Provide the (x, y) coordinate of the cell's center where the given text is located.  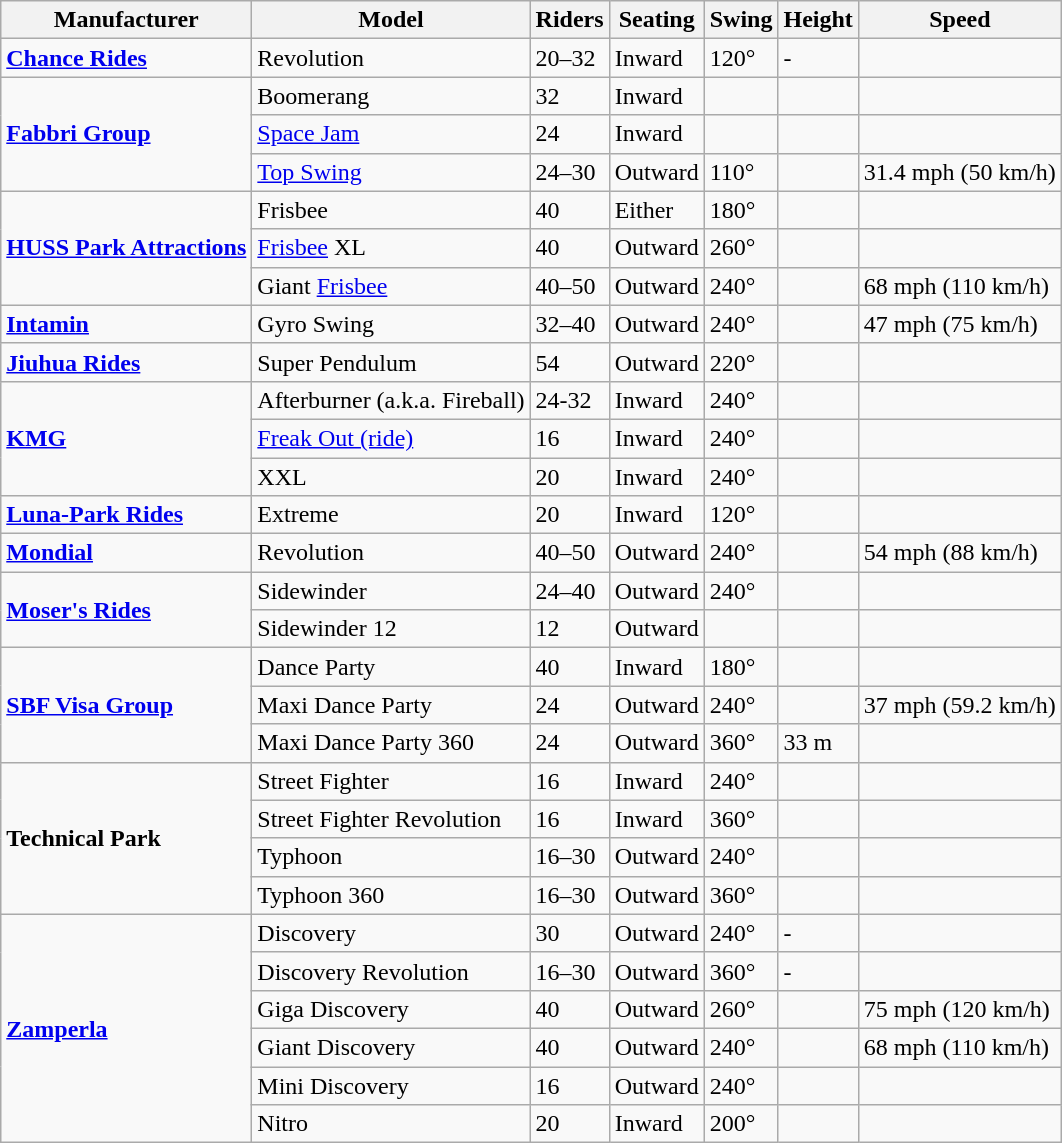
Zamperla (126, 1028)
Top Swing (391, 172)
24-32 (570, 400)
Mini Discovery (391, 1085)
Discovery Revolution (391, 971)
Extreme (391, 515)
Discovery (391, 933)
Typhoon 360 (391, 895)
31.4 mph (50 km/h) (960, 172)
Luna-Park Rides (126, 515)
Speed (960, 20)
Intamin (126, 324)
Chance Rides (126, 58)
Super Pendulum (391, 362)
24–40 (570, 591)
Space Jam (391, 134)
220° (741, 362)
Street Fighter (391, 781)
Giant Frisbee (391, 286)
Jiuhua Rides (126, 362)
Giga Discovery (391, 1009)
110° (741, 172)
Nitro (391, 1124)
Maxi Dance Party 360 (391, 743)
12 (570, 629)
Sidewinder 12 (391, 629)
Model (391, 20)
30 (570, 933)
Either (656, 210)
Giant Discovery (391, 1047)
37 mph (59.2 km/h) (960, 705)
Maxi Dance Party (391, 705)
Moser's Rides (126, 610)
Technical Park (126, 838)
Gyro Swing (391, 324)
Mondial (126, 553)
Fabbri Group (126, 134)
54 (570, 362)
24–30 (570, 172)
32–40 (570, 324)
Manufacturer (126, 20)
Typhoon (391, 857)
Boomerang (391, 96)
Swing (741, 20)
SBF Visa Group (126, 705)
20–32 (570, 58)
Dance Party (391, 667)
Sidewinder (391, 591)
47 mph (75 km/h) (960, 324)
XXL (391, 477)
Riders (570, 20)
54 mph (88 km/h) (960, 553)
200° (741, 1124)
33 m (818, 743)
Frisbee (391, 210)
Height (818, 20)
KMG (126, 438)
32 (570, 96)
Afterburner (a.k.a. Fireball) (391, 400)
Seating (656, 20)
75 mph (120 km/h) (960, 1009)
HUSS Park Attractions (126, 248)
Freak Out (ride) (391, 438)
Street Fighter Revolution (391, 819)
Frisbee XL (391, 248)
